Pinpoint the cell where the given text exists, returning its (x, y) midpoint coordinate. 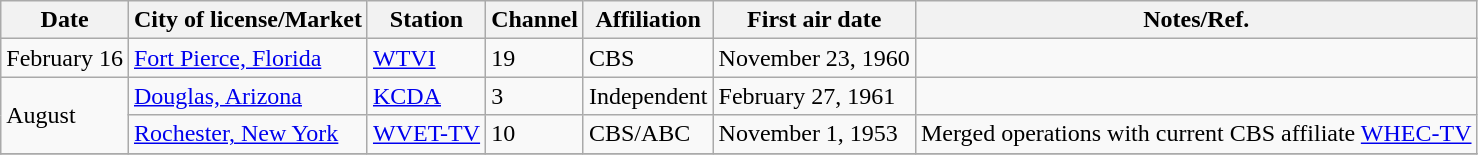
November 1, 1953 (814, 134)
CBS (648, 58)
Date (65, 20)
Independent (648, 96)
Affiliation (648, 20)
February 27, 1961 (814, 96)
Douglas, Arizona (248, 96)
WTVI (426, 58)
First air date (814, 20)
City of license/Market (248, 20)
Station (426, 20)
February 16 (65, 58)
19 (535, 58)
KCDA (426, 96)
3 (535, 96)
10 (535, 134)
Fort Pierce, Florida (248, 58)
Channel (535, 20)
CBS/ABC (648, 134)
November 23, 1960 (814, 58)
Notes/Ref. (1196, 20)
Rochester, New York (248, 134)
WVET-TV (426, 134)
Merged operations with current CBS affiliate WHEC-TV (1196, 134)
August (65, 115)
